Determine the (X, Y) coordinate at the center of the cell enclosing the given text.  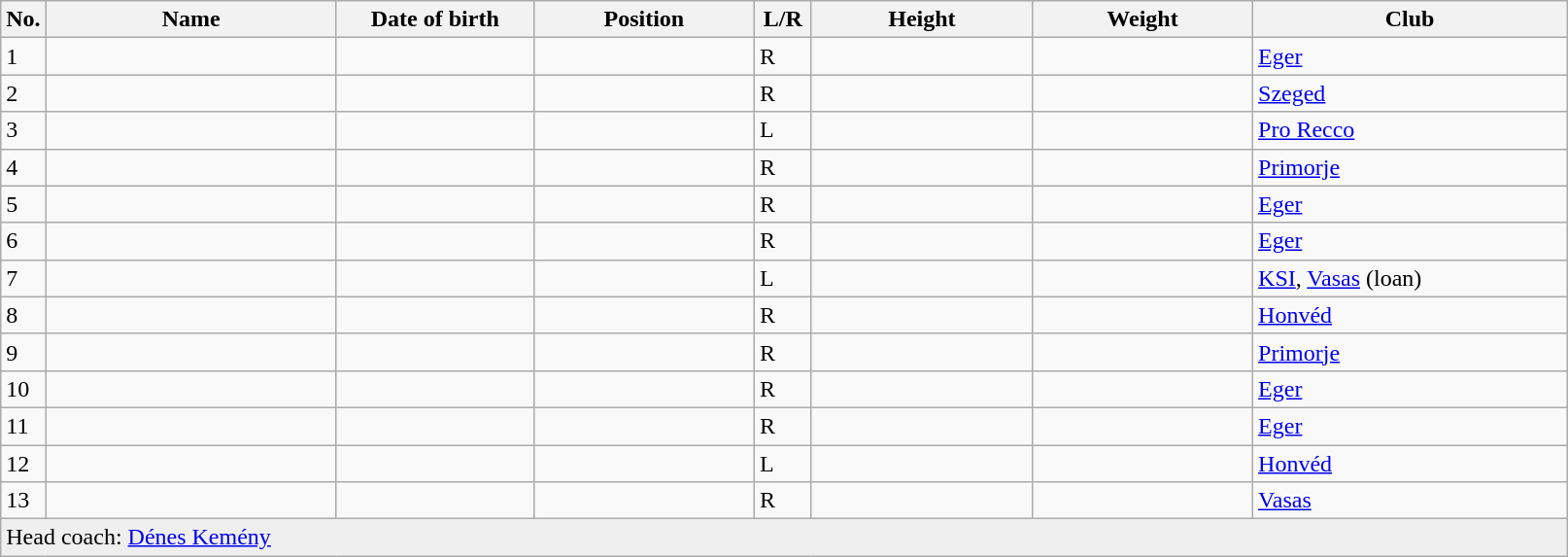
4 (23, 167)
5 (23, 204)
12 (23, 464)
Head coach: Dénes Kemény (784, 538)
10 (23, 389)
L/R (783, 19)
7 (23, 278)
No. (23, 19)
KSI, Vasas (loan) (1411, 278)
11 (23, 426)
2 (23, 93)
Height (921, 19)
8 (23, 315)
3 (23, 130)
Date of birth (435, 19)
Position (643, 19)
1 (23, 56)
6 (23, 241)
Weight (1142, 19)
Vasas (1411, 501)
Szeged (1411, 93)
Club (1411, 19)
Pro Recco (1411, 130)
Name (190, 19)
13 (23, 501)
9 (23, 352)
